Return the (x, y) coordinate for the center point of the cell that contains the specified text.  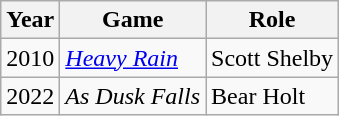
Bear Holt (272, 96)
Scott Shelby (272, 58)
2022 (30, 96)
2010 (30, 58)
Role (272, 20)
As Dusk Falls (133, 96)
Year (30, 20)
Game (133, 20)
Heavy Rain (133, 58)
